Output the [X, Y] coordinate of the center of the cell containing the given text.  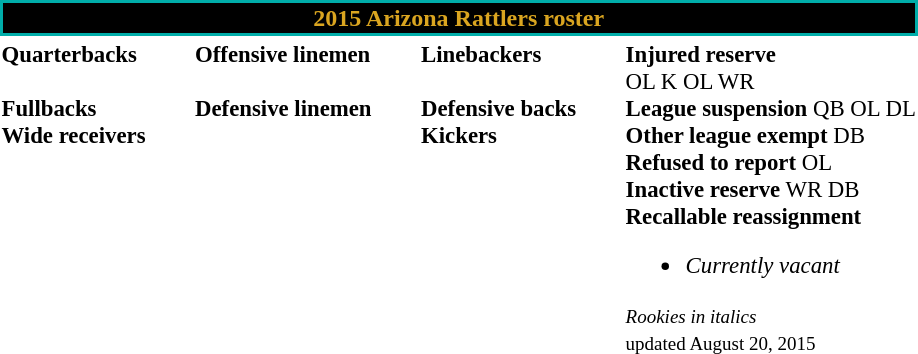
2015 Arizona Rattlers roster [458, 18]
